Locate the cell with the specified text and output its [x, y] center coordinate. 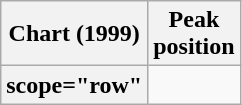
Peakposition [194, 34]
scope="row" [74, 85]
Chart (1999) [74, 34]
